For the text-containing cell, return its midpoint in [X, Y] coordinate format. 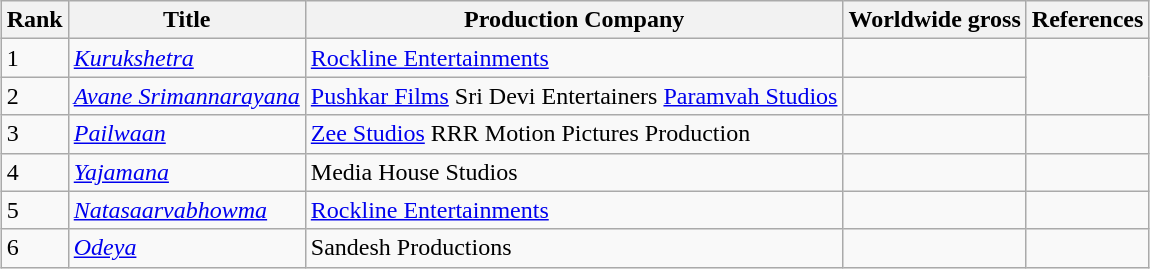
Sandesh Productions [574, 248]
Media House Studios [574, 172]
Pailwaan [186, 134]
Pushkar Films Sri Devi Entertainers Paramvah Studios [574, 96]
Title [186, 20]
Avane Srimannarayana [186, 96]
Natasaarvabhowma [186, 210]
Worldwide gross [934, 20]
References [1088, 20]
Zee Studios RRR Motion Pictures Production [574, 134]
1 [34, 58]
Kurukshetra [186, 58]
Rank [34, 20]
5 [34, 210]
Yajamana [186, 172]
4 [34, 172]
2 [34, 96]
6 [34, 248]
Odeya [186, 248]
3 [34, 134]
Production Company [574, 20]
